From the cell containing the given text, extract its center point as (x, y) coordinate. 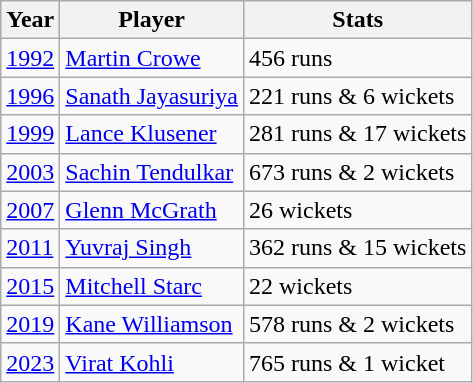
Martin Crowe (152, 58)
1996 (30, 96)
26 wickets (357, 210)
2015 (30, 286)
578 runs & 2 wickets (357, 324)
2007 (30, 210)
Stats (357, 20)
Year (30, 20)
Sachin Tendulkar (152, 172)
Sanath Jayasuriya (152, 96)
Yuvraj Singh (152, 248)
Glenn McGrath (152, 210)
765 runs & 1 wicket (357, 362)
Kane Williamson (152, 324)
456 runs (357, 58)
2023 (30, 362)
Mitchell Starc (152, 286)
2011 (30, 248)
281 runs & 17 wickets (357, 134)
Player (152, 20)
2003 (30, 172)
2019 (30, 324)
22 wickets (357, 286)
1992 (30, 58)
673 runs & 2 wickets (357, 172)
Virat Kohli (152, 362)
1999 (30, 134)
362 runs & 15 wickets (357, 248)
221 runs & 6 wickets (357, 96)
Lance Klusener (152, 134)
